Detect which cell encompasses the target text, then output its [X, Y] center coordinate. 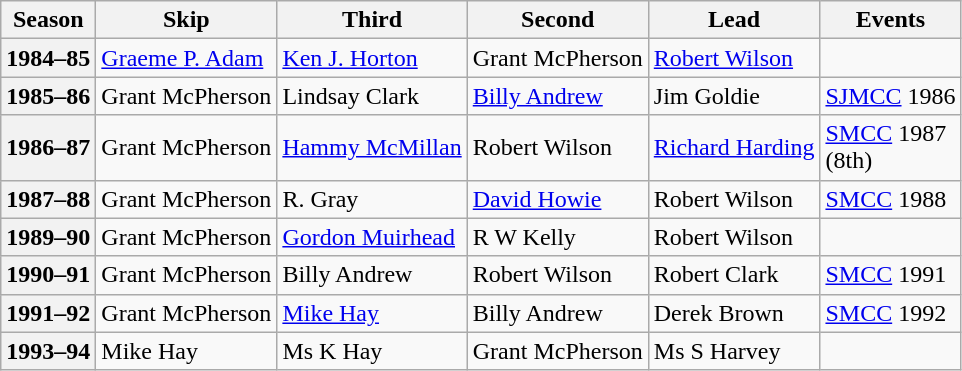
Ms S Harvey [734, 351]
1990–91 [48, 275]
1993–94 [48, 351]
Richard Harding [734, 148]
Ms K Hay [372, 351]
R. Gray [372, 199]
Second [558, 20]
Lead [734, 20]
Graeme P. Adam [186, 58]
SMCC 1992 [890, 313]
1985–86 [48, 96]
Season [48, 20]
Robert Clark [734, 275]
Hammy McMillan [372, 148]
1986–87 [48, 148]
Events [890, 20]
SMCC 1988 [890, 199]
Gordon Muirhead [372, 237]
1987–88 [48, 199]
SMCC 1991 [890, 275]
1991–92 [48, 313]
Ken J. Horton [372, 58]
1989–90 [48, 237]
Skip [186, 20]
Derek Brown [734, 313]
Lindsay Clark [372, 96]
SJMCC 1986 [890, 96]
Third [372, 20]
Jim Goldie [734, 96]
1984–85 [48, 58]
SMCC 1987 (8th) [890, 148]
R W Kelly [558, 237]
David Howie [558, 199]
